For the text-containing cell, return its midpoint in (X, Y) coordinate format. 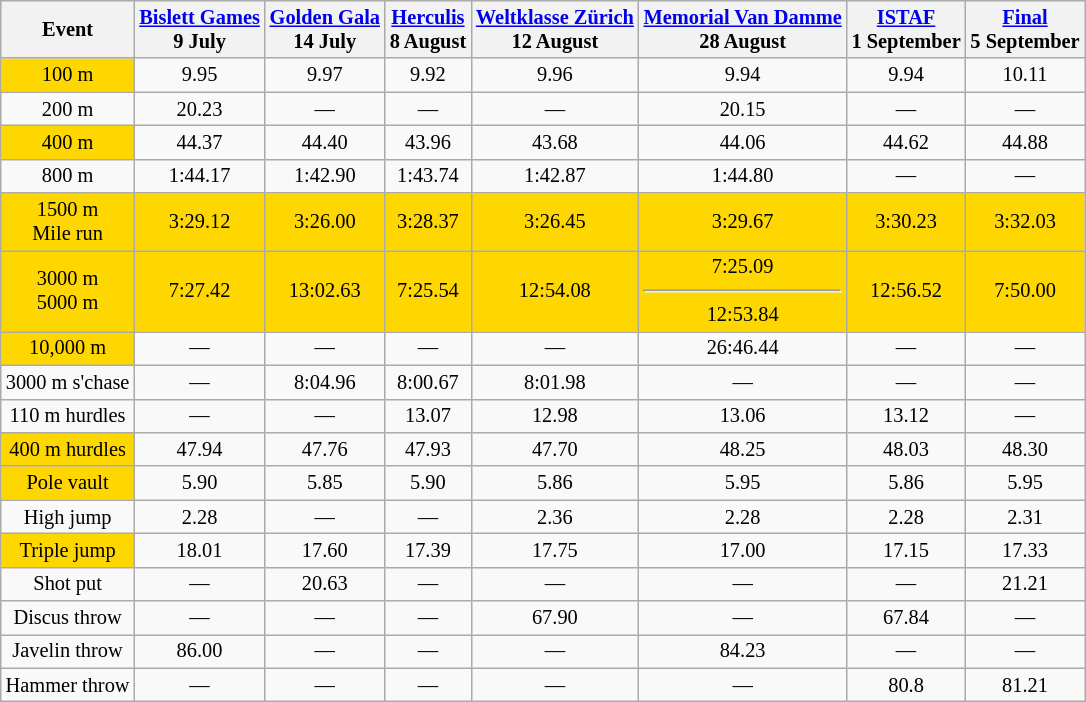
Javelin throw (68, 651)
44.06 (743, 142)
48.03 (906, 449)
3:28.37 (428, 222)
200 m (68, 109)
Final5 September (1026, 29)
12.98 (555, 416)
Golden Gala 14 July (325, 29)
8:00.67 (428, 382)
17.33 (1026, 550)
Bislett Games 9 July (199, 29)
80.8 (906, 685)
81.21 (1026, 685)
10,000 m (68, 348)
Memorial Van Damme 28 August (743, 29)
Shot put (68, 584)
86.00 (199, 651)
9.95 (199, 75)
43.68 (555, 142)
ISTAF 1 September (906, 29)
17.39 (428, 550)
8:01.98 (555, 382)
800 m (68, 176)
100 m (68, 75)
10.11 (1026, 75)
48.25 (743, 449)
1500 m Mile run (68, 222)
18.01 (199, 550)
1:42.87 (555, 176)
7:50.00 (1026, 290)
13:02.63 (325, 290)
67.84 (906, 618)
110 m hurdles (68, 416)
5.85 (325, 483)
12:54.08 (555, 290)
Discus throw (68, 618)
84.23 (743, 651)
2.31 (1026, 517)
3:26.00 (325, 222)
1:43.74 (428, 176)
20.15 (743, 109)
Event (68, 29)
67.90 (555, 618)
20.23 (199, 109)
9.92 (428, 75)
Pole vault (68, 483)
400 m hurdles (68, 449)
8:04.96 (325, 382)
47.70 (555, 449)
3:30.23 (906, 222)
47.94 (199, 449)
3:29.12 (199, 222)
47.93 (428, 449)
9.96 (555, 75)
2.36 (555, 517)
17.00 (743, 550)
26:46.44 (743, 348)
44.88 (1026, 142)
43.96 (428, 142)
High jump (68, 517)
400 m (68, 142)
20.63 (325, 584)
1:44.80 (743, 176)
1:44.17 (199, 176)
7:25.09 12:53.84 (743, 290)
Herculis 8 August (428, 29)
13.12 (906, 416)
3000 m s'chase (68, 382)
21.21 (1026, 584)
44.62 (906, 142)
3000 m 5000 m (68, 290)
3:26.45 (555, 222)
7:25.54 (428, 290)
47.76 (325, 449)
1:42.90 (325, 176)
48.30 (1026, 449)
13.07 (428, 416)
9.97 (325, 75)
17.75 (555, 550)
12:56.52 (906, 290)
17.15 (906, 550)
44.40 (325, 142)
3:29.67 (743, 222)
7:27.42 (199, 290)
Hammer throw (68, 685)
3:32.03 (1026, 222)
44.37 (199, 142)
Weltklasse Zürich 12 August (555, 29)
17.60 (325, 550)
Triple jump (68, 550)
13.06 (743, 416)
